From the cell containing the given text, extract its center point as [X, Y] coordinate. 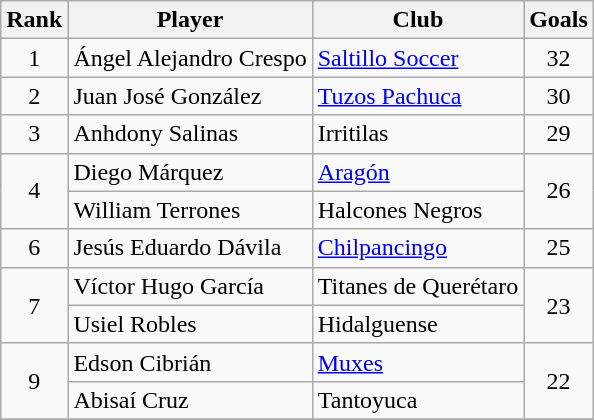
6 [34, 248]
Titanes de Querétaro [418, 286]
Tuzos Pachuca [418, 96]
Víctor Hugo García [190, 286]
Chilpancingo [418, 248]
32 [559, 58]
1 [34, 58]
25 [559, 248]
Saltillo Soccer [418, 58]
Ángel Alejandro Crespo [190, 58]
Jesús Eduardo Dávila [190, 248]
Irritilas [418, 134]
Edson Cibrián [190, 362]
9 [34, 381]
Goals [559, 20]
23 [559, 305]
2 [34, 96]
29 [559, 134]
Juan José González [190, 96]
Tantoyuca [418, 400]
Rank [34, 20]
Halcones Negros [418, 210]
26 [559, 191]
Diego Márquez [190, 172]
Player [190, 20]
Usiel Robles [190, 324]
4 [34, 191]
22 [559, 381]
Club [418, 20]
3 [34, 134]
30 [559, 96]
Anhdony Salinas [190, 134]
Abisaí Cruz [190, 400]
7 [34, 305]
Aragón [418, 172]
Hidalguense [418, 324]
Muxes [418, 362]
William Terrones [190, 210]
